Find where the given text appears and provide that cell's center as [X, Y] coordinate. 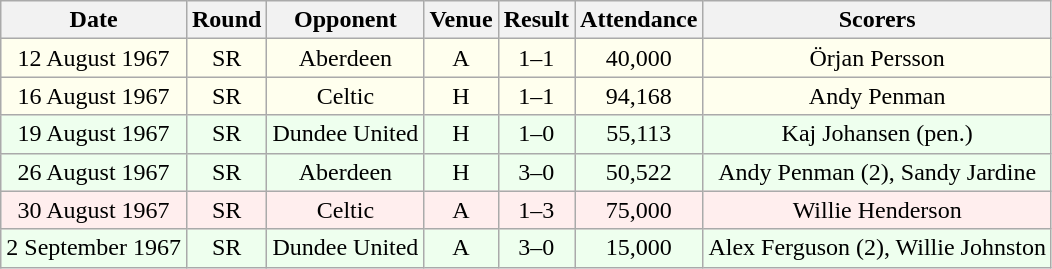
Willie Henderson [878, 210]
2 September 1967 [94, 248]
75,000 [639, 210]
26 August 1967 [94, 172]
1–3 [536, 210]
94,168 [639, 96]
16 August 1967 [94, 96]
Andy Penman (2), Sandy Jardine [878, 172]
50,522 [639, 172]
Venue [461, 20]
12 August 1967 [94, 58]
Alex Ferguson (2), Willie Johnston [878, 248]
Result [536, 20]
Date [94, 20]
30 August 1967 [94, 210]
19 August 1967 [94, 134]
15,000 [639, 248]
Attendance [639, 20]
55,113 [639, 134]
Opponent [346, 20]
Scorers [878, 20]
1–0 [536, 134]
Kaj Johansen (pen.) [878, 134]
Round [226, 20]
Andy Penman [878, 96]
40,000 [639, 58]
Örjan Persson [878, 58]
